Identify which cell holds the provided text, then report its [X, Y] central coordinate. 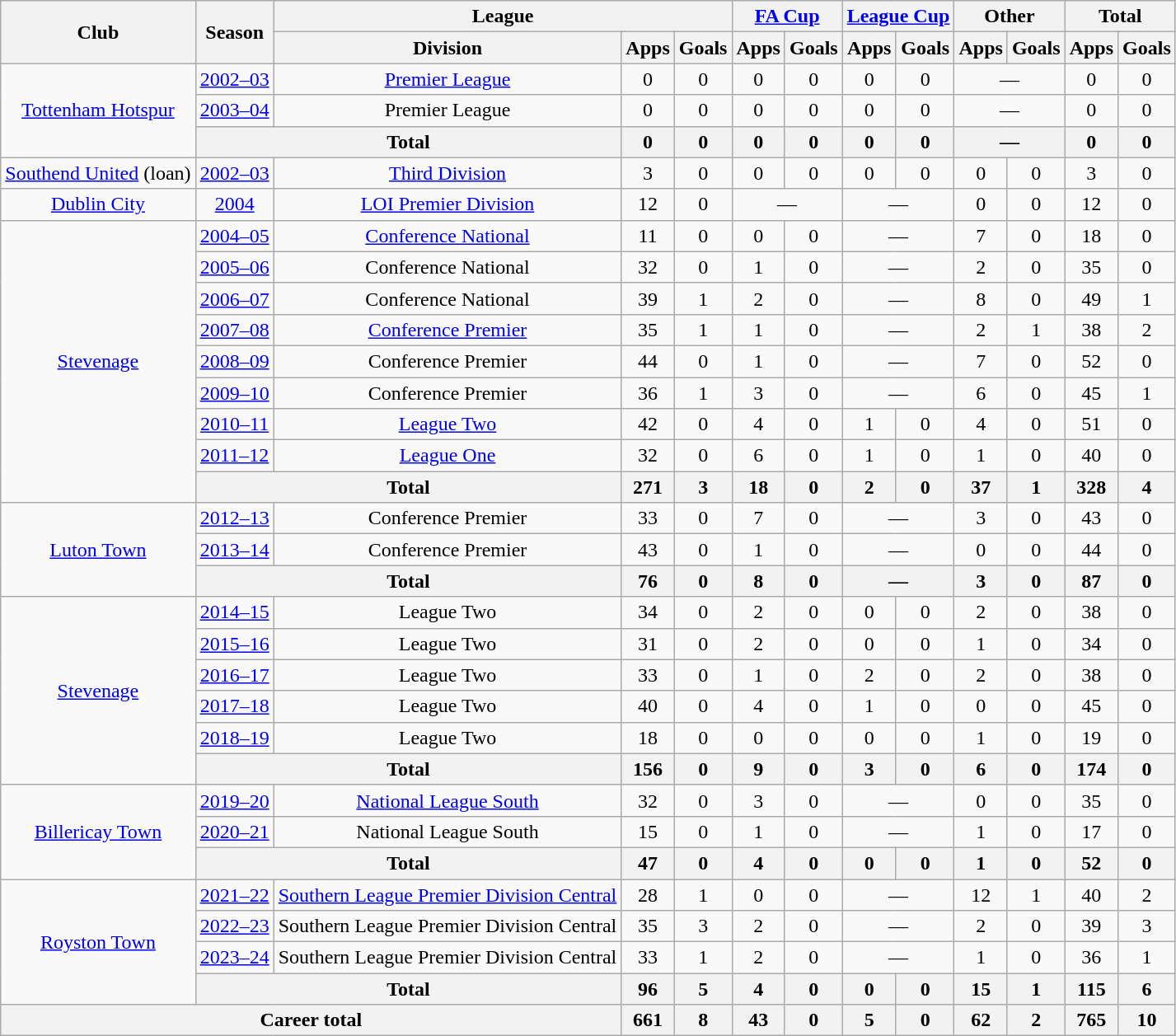
Luton Town [98, 550]
271 [648, 487]
2020–21 [234, 832]
42 [648, 424]
Billericay Town [98, 832]
661 [648, 1020]
9 [758, 769]
11 [648, 236]
Third Division [447, 173]
2009–10 [234, 393]
Career total [312, 1020]
2023–24 [234, 958]
96 [648, 989]
328 [1091, 487]
76 [648, 581]
2013–14 [234, 550]
49 [1091, 298]
28 [648, 894]
37 [981, 487]
51 [1091, 424]
2006–07 [234, 298]
174 [1091, 769]
62 [981, 1020]
League One [447, 456]
115 [1091, 989]
2016–17 [234, 675]
Dublin City [98, 204]
Club [98, 32]
765 [1091, 1020]
Southend United (loan) [98, 173]
FA Cup [787, 16]
League [503, 16]
10 [1147, 1020]
2014–15 [234, 612]
2004 [234, 204]
Royston Town [98, 941]
2011–12 [234, 456]
19 [1091, 738]
87 [1091, 581]
Other [1010, 16]
2003–04 [234, 110]
2021–22 [234, 894]
2005–06 [234, 267]
2004–05 [234, 236]
LOI Premier Division [447, 204]
2012–13 [234, 518]
2018–19 [234, 738]
Division [447, 48]
17 [1091, 832]
47 [648, 863]
Season [234, 32]
31 [648, 644]
2010–11 [234, 424]
156 [648, 769]
2022–23 [234, 926]
2017–18 [234, 706]
League Cup [898, 16]
2008–09 [234, 361]
Tottenham Hotspur [98, 110]
2019–20 [234, 800]
2007–08 [234, 330]
2015–16 [234, 644]
